Pinpoint the cell where the given text exists, returning its (x, y) midpoint coordinate. 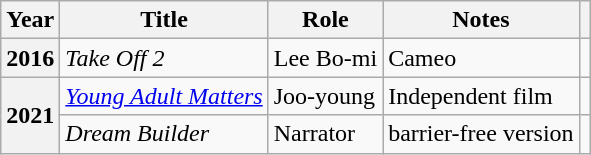
barrier-free version (481, 134)
Independent film (481, 96)
Role (325, 20)
2021 (30, 115)
Take Off 2 (164, 58)
Title (164, 20)
Cameo (481, 58)
Notes (481, 20)
Dream Builder (164, 134)
2016 (30, 58)
Narrator (325, 134)
Lee Bo-mi (325, 58)
Young Adult Matters (164, 96)
Joo-young (325, 96)
Year (30, 20)
